Extract the (X, Y) coordinate from the center of the cell holding the provided text.  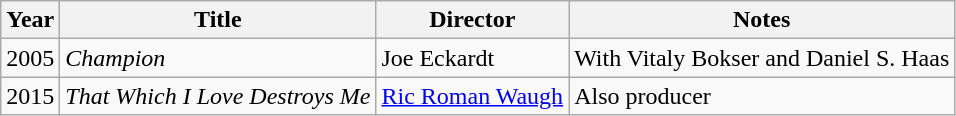
Also producer (762, 96)
That Which I Love Destroys Me (218, 96)
With Vitaly Bokser and Daniel S. Haas (762, 58)
Notes (762, 20)
Ric Roman Waugh (472, 96)
Year (30, 20)
Champion (218, 58)
2015 (30, 96)
2005 (30, 58)
Title (218, 20)
Director (472, 20)
Joe Eckardt (472, 58)
